Locate the cell with the specified text and output its (X, Y) center coordinate. 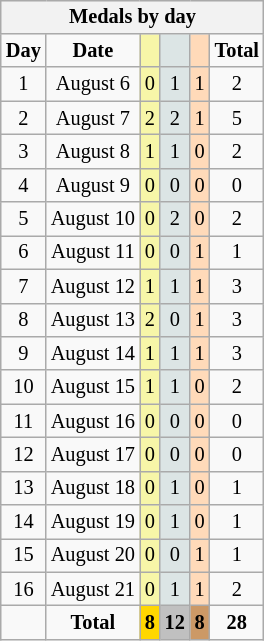
Day (24, 51)
August 10 (93, 219)
10 (24, 387)
11 (24, 421)
August 11 (93, 253)
August 8 (93, 152)
28 (237, 623)
August 13 (93, 320)
August 15 (93, 387)
Date (93, 51)
7 (24, 286)
August 7 (93, 118)
6 (24, 253)
August 17 (93, 455)
15 (24, 556)
August 21 (93, 589)
August 14 (93, 354)
4 (24, 185)
August 6 (93, 84)
August 16 (93, 421)
16 (24, 589)
August 20 (93, 556)
August 12 (93, 286)
August 18 (93, 488)
Medals by day (132, 17)
13 (24, 488)
August 9 (93, 185)
14 (24, 522)
9 (24, 354)
August 19 (93, 522)
